For the text-containing cell, return its midpoint in [X, Y] coordinate format. 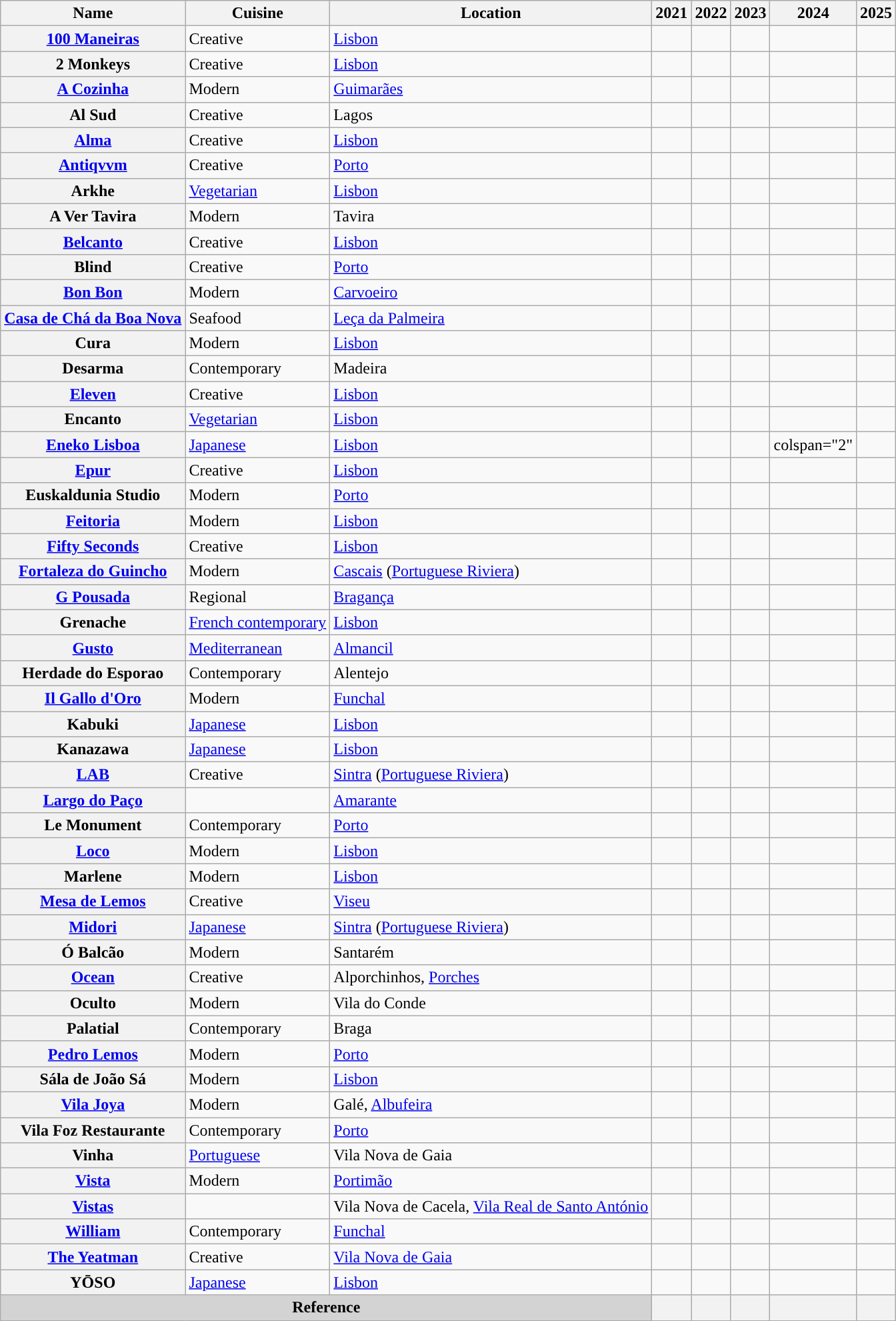
LAB [93, 775]
Viseu [491, 902]
Braga [491, 1028]
Loco [93, 851]
Portuguese [257, 1156]
Cuisine [257, 13]
Marlene [93, 876]
Vila Nova de Cacela, Vila Real de Santo António [491, 1206]
Grenache [93, 622]
Amarante [491, 800]
Encanto [93, 419]
Cura [93, 343]
Carvoeiro [491, 292]
Epur [93, 470]
Eleven [93, 394]
Largo do Paço [93, 800]
Guimarães [491, 89]
Desarma [93, 369]
Bon Bon [93, 292]
Casa de Chá da Boa Nova [93, 318]
Ó Balcão [93, 952]
2025 [876, 13]
Location [491, 13]
A Cozinha [93, 89]
Portimão [491, 1181]
Name [93, 13]
William [93, 1232]
French contemporary [257, 622]
colspan="2" [813, 445]
Alma [93, 140]
YŌSO [93, 1282]
Bragança [491, 597]
Gusto [93, 647]
Fortaleza do Guincho [93, 571]
Reference [327, 1308]
Herdade do Esporao [93, 673]
Tavira [491, 216]
Leça da Palmeira [491, 318]
Il Gallo d'Oro [93, 698]
Vila do Conde [491, 1003]
2023 [751, 13]
Cascais (Portuguese Riviera) [491, 571]
Vistas [93, 1206]
Arkhe [93, 191]
Kanazawa [93, 750]
Almancil [491, 647]
2022 [711, 13]
2021 [672, 13]
Madeira [491, 369]
Sála de João Sá [93, 1079]
Euskaldunia Studio [93, 495]
Palatial [93, 1028]
The Yeatman [93, 1257]
Ocean [93, 978]
Al Sud [93, 115]
Blind [93, 267]
Eneko Lisboa [93, 445]
Seafood [257, 318]
Kabuki [93, 724]
Belcanto [93, 241]
G Pousada [93, 597]
Feitoria [93, 521]
100 Maneiras [93, 39]
Lagos [491, 115]
Le Monument [93, 826]
Antiqvvm [93, 165]
Galé, Albufeira [491, 1104]
Midori [93, 927]
Fifty Seconds [93, 546]
Mediterranean [257, 647]
Regional [257, 597]
Alporchinhos, Porches [491, 978]
Vila Joya [93, 1104]
A Ver Tavira [93, 216]
2024 [813, 13]
2 Monkeys [93, 64]
Pedro Lemos [93, 1054]
Vila Foz Restaurante [93, 1130]
Vinha [93, 1156]
Santarém [491, 952]
Alentejo [491, 673]
Oculto [93, 1003]
Vista [93, 1181]
Mesa de Lemos [93, 902]
